Determine the (X, Y) coordinate at the center of the cell enclosing the given text.  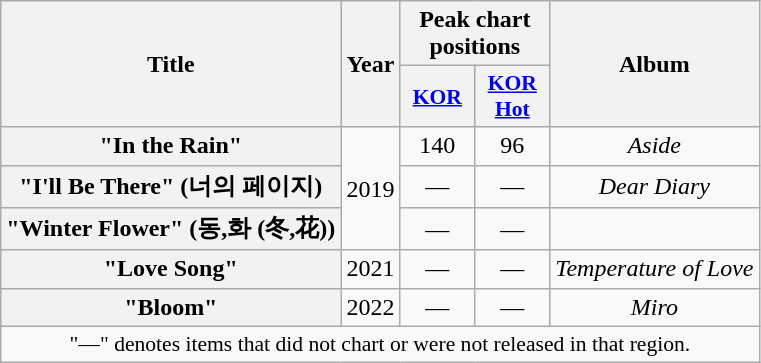
"I'll Be There" (너의 페이지) (171, 186)
96 (512, 146)
2019 (370, 188)
KOR (438, 96)
"In the Rain" (171, 146)
140 (438, 146)
Peak chart positions (475, 34)
Miro (654, 307)
Album (654, 64)
"—" denotes items that did not chart or were not released in that region. (380, 344)
Year (370, 64)
Aside (654, 146)
Title (171, 64)
KOR Hot (512, 96)
2021 (370, 269)
"Winter Flower" (동,화 (冬,花)) (171, 230)
Temperature of Love (654, 269)
"Love Song" (171, 269)
Dear Diary (654, 186)
2022 (370, 307)
"Bloom" (171, 307)
